Find where the given text appears and provide that cell's center as [X, Y] coordinate. 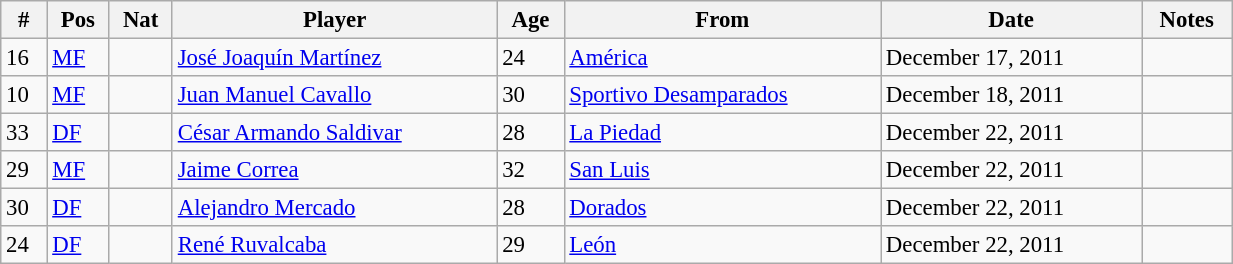
16 [24, 58]
December 17, 2011 [1012, 58]
René Ruvalcaba [334, 245]
San Luis [722, 170]
León [722, 245]
América [722, 58]
10 [24, 95]
Sportivo Desamparados [722, 95]
Dorados [722, 208]
Alejandro Mercado [334, 208]
La Piedad [722, 133]
Date [1012, 20]
32 [530, 170]
César Armando Saldivar [334, 133]
Pos [78, 20]
Jaime Correa [334, 170]
Age [530, 20]
From [722, 20]
Notes [1187, 20]
Juan Manuel Cavallo [334, 95]
December 18, 2011 [1012, 95]
Nat [141, 20]
Player [334, 20]
José Joaquín Martínez [334, 58]
# [24, 20]
33 [24, 133]
